Search for the cell housing the specified text and yield its (x, y) center coordinate. 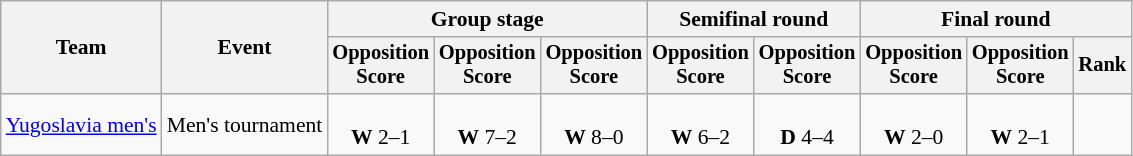
W 2–0 (914, 124)
Final round (996, 19)
W 6–2 (700, 124)
W 7–2 (488, 124)
Team (82, 48)
W 8–0 (594, 124)
Men's tournament (245, 124)
Yugoslavia men's (82, 124)
Rank (1103, 66)
Group stage (487, 19)
Semifinal round (754, 19)
D 4–4 (808, 124)
Event (245, 48)
